Detect which cell encompasses the target text, then output its (X, Y) center coordinate. 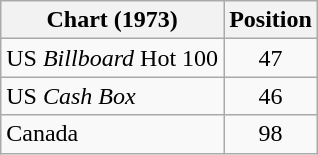
46 (271, 96)
Canada (112, 134)
47 (271, 58)
Chart (1973) (112, 20)
Position (271, 20)
US Billboard Hot 100 (112, 58)
98 (271, 134)
US Cash Box (112, 96)
